Determine the (X, Y) coordinate at the center of the cell enclosing the given text.  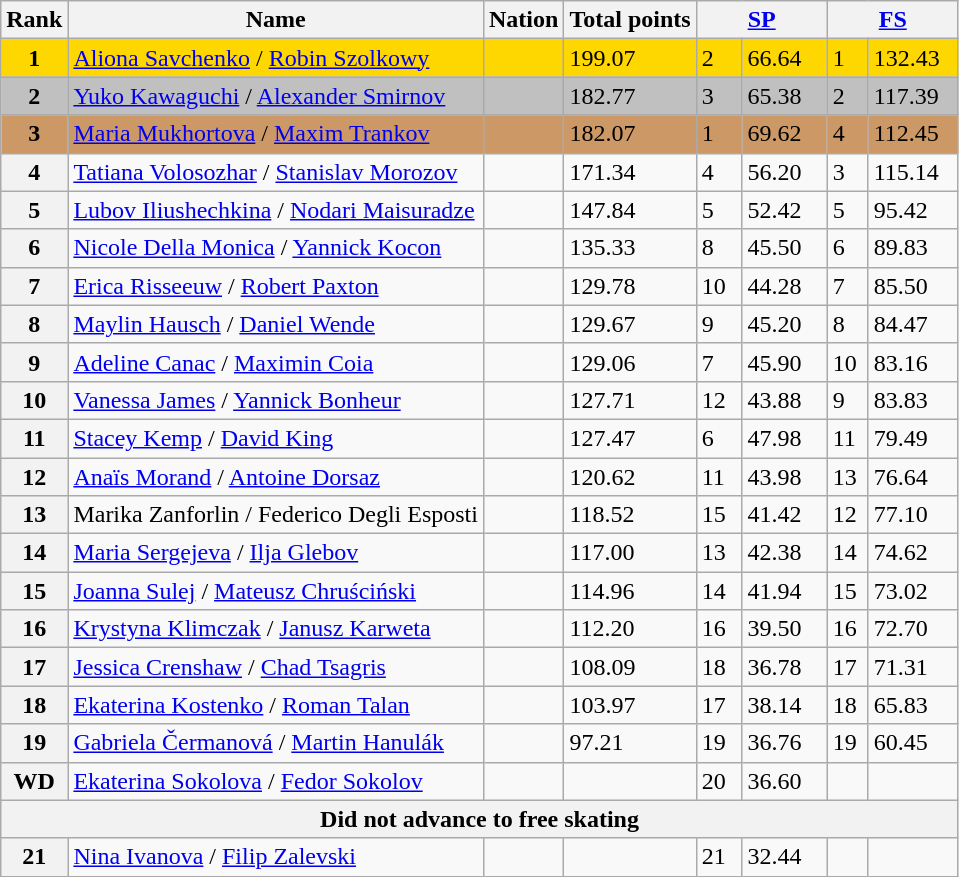
Erica Risseeuw / Robert Paxton (276, 286)
45.90 (784, 362)
79.49 (913, 438)
147.84 (630, 210)
71.31 (913, 667)
47.98 (784, 438)
41.42 (784, 515)
114.96 (630, 591)
199.07 (630, 58)
112.20 (630, 629)
45.50 (784, 248)
45.20 (784, 324)
85.50 (913, 286)
127.47 (630, 438)
73.02 (913, 591)
Nation (523, 20)
WD (34, 781)
Maria Mukhortova / Maxim Trankov (276, 134)
117.00 (630, 553)
Joanna Sulej / Mateusz Chruściński (276, 591)
Gabriela Čermanová / Martin Hanulák (276, 743)
Krystyna Klimczak / Janusz Karweta (276, 629)
43.88 (784, 400)
Marika Zanforlin / Federico Degli Esposti (276, 515)
76.64 (913, 477)
117.39 (913, 96)
38.14 (784, 705)
108.09 (630, 667)
115.14 (913, 172)
84.47 (913, 324)
97.21 (630, 743)
72.70 (913, 629)
83.83 (913, 400)
56.20 (784, 172)
103.97 (630, 705)
112.45 (913, 134)
66.64 (784, 58)
Stacey Kemp / David King (276, 438)
Adeline Canac / Maximin Coia (276, 362)
Total points (630, 20)
65.38 (784, 96)
83.16 (913, 362)
36.78 (784, 667)
Aliona Savchenko / Robin Szolkowy (276, 58)
Maria Sergejeva / Ilja Glebov (276, 553)
Vanessa James / Yannick Bonheur (276, 400)
129.78 (630, 286)
52.42 (784, 210)
65.83 (913, 705)
36.76 (784, 743)
Nicole Della Monica / Yannick Kocon (276, 248)
120.62 (630, 477)
32.44 (784, 857)
36.60 (784, 781)
Did not advance to free skating (480, 819)
118.52 (630, 515)
FS (892, 20)
77.10 (913, 515)
74.62 (913, 553)
Ekaterina Sokolova / Fedor Sokolov (276, 781)
Tatiana Volosozhar / Stanislav Morozov (276, 172)
Anaïs Morand / Antoine Dorsaz (276, 477)
182.77 (630, 96)
41.94 (784, 591)
SP (762, 20)
Maylin Hausch / Daniel Wende (276, 324)
129.67 (630, 324)
Ekaterina Kostenko / Roman Talan (276, 705)
129.06 (630, 362)
20 (719, 781)
127.71 (630, 400)
Name (276, 20)
39.50 (784, 629)
135.33 (630, 248)
95.42 (913, 210)
Lubov Iliushechkina / Nodari Maisuradze (276, 210)
Yuko Kawaguchi / Alexander Smirnov (276, 96)
42.38 (784, 553)
89.83 (913, 248)
171.34 (630, 172)
Nina Ivanova / Filip Zalevski (276, 857)
43.98 (784, 477)
60.45 (913, 743)
Rank (34, 20)
69.62 (784, 134)
44.28 (784, 286)
132.43 (913, 58)
Jessica Crenshaw / Chad Tsagris (276, 667)
182.07 (630, 134)
